Return the [X, Y] coordinate for the center point of the cell that contains the specified text.  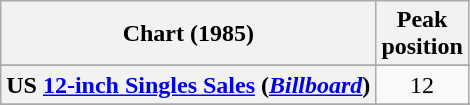
US 12-inch Singles Sales (Billboard) [188, 85]
Peakposition [422, 34]
12 [422, 85]
Chart (1985) [188, 34]
